For the text-containing cell, return its midpoint in (X, Y) coordinate format. 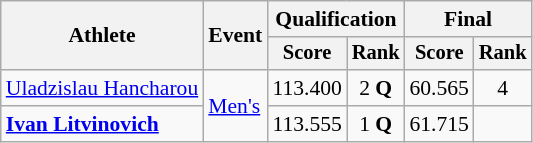
Final (468, 19)
Uladzislau Hancharou (102, 88)
Event (235, 36)
61.715 (438, 124)
4 (503, 88)
113.400 (307, 88)
60.565 (438, 88)
Men's (235, 106)
2 Q (376, 88)
Athlete (102, 36)
113.555 (307, 124)
Qualification (336, 19)
1 Q (376, 124)
Ivan Litvinovich (102, 124)
